For the text-containing cell, return its midpoint in [X, Y] coordinate format. 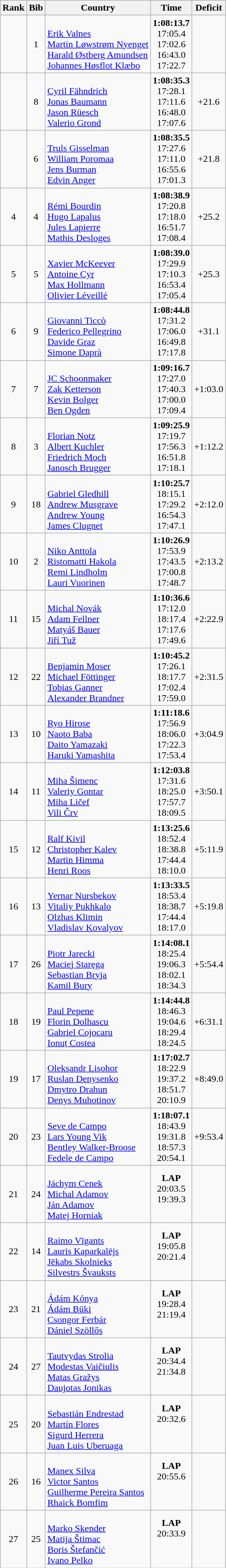
+2:22.9 [208, 619]
1:10:26.917:53.917:43.517:00.817:48.7 [171, 561]
+1:03.0 [208, 389]
+5:11.9 [208, 849]
Truls GisselmanWilliam PoromaaJens BurmanEdvin Anger [98, 159]
1:09:16.717:27.017:40.317:00.017:09.4 [171, 389]
1:14:44.818:46.319:04.618:29.418:24.5 [171, 1022]
Sebastián EndrestadMartín FloresSigurd HerreraJuan Luis Uberuaga [98, 1424]
Florian NotzAlbert KuchlerFriedrich MochJanosch Brugger [98, 446]
+5:54.4 [208, 964]
1:08:39.017:29.917:10.316:53.417:05.4 [171, 274]
1:08:44.817:31.217:06.016:49.817:17.8 [171, 331]
LAP20:55.6 [171, 1481]
1:08:35.317:28.117:11.616:48.017:07.6 [171, 102]
1:17:02.718:22.919:37.218:51.720:10.9 [171, 1079]
Rank [13, 8]
1:10:45.217:26.118:17.717:02.417:59.0 [171, 677]
Manex SilvaVictor SantosGuilherme Pereira SantosRhaick Bomfim [98, 1481]
Tautvydas StroliaModestas VaičiulisMatas GražysDaujotas Jonikas [98, 1366]
1:11:18.617:56.918:06.017:22.317:53.4 [171, 734]
+1:12.2 [208, 446]
+6:31.1 [208, 1022]
Cyril FähndrichJonas BaumannJason RüeschValerio Grond [98, 102]
Gabriel GledhillAndrew MusgraveAndrew YoungJames Clugnet [98, 504]
Ralf KivilChristopher KalevMartin HimmaHenri Roos [98, 849]
Oleksandr LisohorRuslan DenysenkoDmytro DrahunDenys Muhotinov [98, 1079]
LAP20:34.421:34.8 [171, 1366]
+2:12.0 [208, 504]
Michal NovákAdam FellnerMatyáš BauerJiří Tuž [98, 619]
Seve de CampoLars Young VikBentley Walker-BrooseFedele de Campo [98, 1137]
Jáchym CenekMichal AdamovJán AdamovMatej Horniak [98, 1194]
Yernar Nursbekov Vitaliy PukhkaloOlzhas KliminVladislav Kovalyov [98, 907]
Giovanni TiccòFederico PellegrinoDavide GrazSimone Daprà [98, 331]
Piotr JareckiMaciej StaręgaSebastian BryjaKamil Bury [98, 964]
Erik ValnesMartin Løwstrøm NyengetHarald Østberg AmundsenJohannes Høsflot Klæbo [98, 44]
1:08:38.917:20.817:18.016:51.717:08.4 [171, 217]
Niko AnttolaRistomatti HakolaRemi LindholmLauri Vuorinen [98, 561]
1:13:33.518:53.418:38.717:44.418:17.0 [171, 907]
1:13:25.618:52.418:38.817:44.418:10.0 [171, 849]
+21.8 [208, 159]
JC SchoonmakerZak KettersonKevin BolgerBen Ogden [98, 389]
Benjamin MoserMichael FöttingerTobias GannerAlexander Brandner [98, 677]
Paul PepeneFlorin DolhascuGabriel CojocaruIonuț Costea [98, 1022]
Rémi BourdinHugo LapalusJules LapierreMathis Desloges [98, 217]
1:09:25.917:19.717:56.316:51.817:18.1 [171, 446]
+25.2 [208, 217]
Miha ŠimencValeriy GontarMiha LičefVili Črv [98, 792]
+31.1 [208, 331]
1:10:25.718:15.117:29.216:54.317:47.1 [171, 504]
+2:13.2 [208, 561]
Bib [36, 8]
Xavier McKeeverAntoine CyrMax HollmannOlivier Léveillé [98, 274]
1:08:13.717:05.417:02.616:43.017:22.7 [171, 44]
+8:49.0 [208, 1079]
1 [36, 44]
Marko SkenderMatija ŠtimacBoris ŠtefančićIvano Pelko [98, 1539]
Time [171, 8]
+5:19.8 [208, 907]
Raimo VīgantsLauris KaparkalējsJēkabs SkolnieksSilvestrs Švauksts [98, 1251]
LAP20:03.519:39.3 [171, 1194]
1:18:07.118:43.919:31.818:57.320:54.1 [171, 1137]
+25.3 [208, 274]
LAP19:28.421:19.4 [171, 1309]
3 [36, 446]
+21.6 [208, 102]
+2:31.5 [208, 677]
1:14:08.118:25.419:06.318:02.118:34.3 [171, 964]
Country [98, 8]
LAP20:32.6 [171, 1424]
Ryo HiroseNaoto BabaDaito YamazakiHaruki Yamashita [98, 734]
+9:53.4 [208, 1137]
2 [36, 561]
1:08:35.517:27.617:11.016:55.617:01.3 [171, 159]
LAP20:33.9 [171, 1539]
1:10:36.617:12.018:17.417:17.617:49.6 [171, 619]
Deficit [208, 8]
Ádám KónyaÁdám BükiCsongor FerbárDániel Szöllős [98, 1309]
+3:50.1 [208, 792]
+3:04.9 [208, 734]
LAP19:05.820:21.4 [171, 1251]
1:12:03.817:31.618:25.017:57.718:09.5 [171, 792]
